Capture the cell that displays the provided text and extract its (x, y) central coordinate. 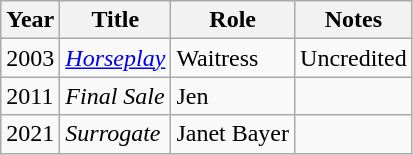
2003 (30, 58)
Role (233, 20)
Waitress (233, 58)
Uncredited (354, 58)
Surrogate (116, 134)
Notes (354, 20)
2011 (30, 96)
Title (116, 20)
Horseplay (116, 58)
2021 (30, 134)
Janet Bayer (233, 134)
Jen (233, 96)
Final Sale (116, 96)
Year (30, 20)
